Provide the [X, Y] coordinate of the cell's center where the given text is located.  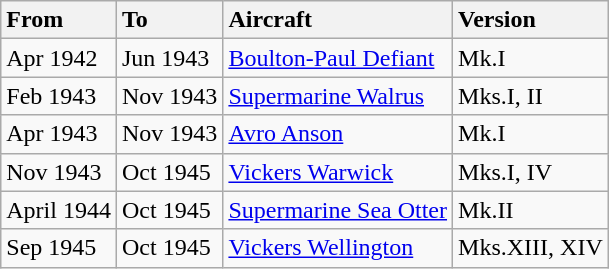
Supermarine Sea Otter [338, 210]
Vickers Wellington [338, 248]
Apr 1942 [59, 58]
Aircraft [338, 20]
Feb 1943 [59, 96]
Boulton-Paul Defiant [338, 58]
Jun 1943 [169, 58]
Supermarine Walrus [338, 96]
Apr 1943 [59, 134]
Mks.XIII, XIV [531, 248]
Avro Anson [338, 134]
Mk.II [531, 210]
Mks.I, II [531, 96]
Mks.I, IV [531, 172]
To [169, 20]
From [59, 20]
Vickers Warwick [338, 172]
Version [531, 20]
Sep 1945 [59, 248]
April 1944 [59, 210]
